Pinpoint the cell where the given text exists, returning its [x, y] midpoint coordinate. 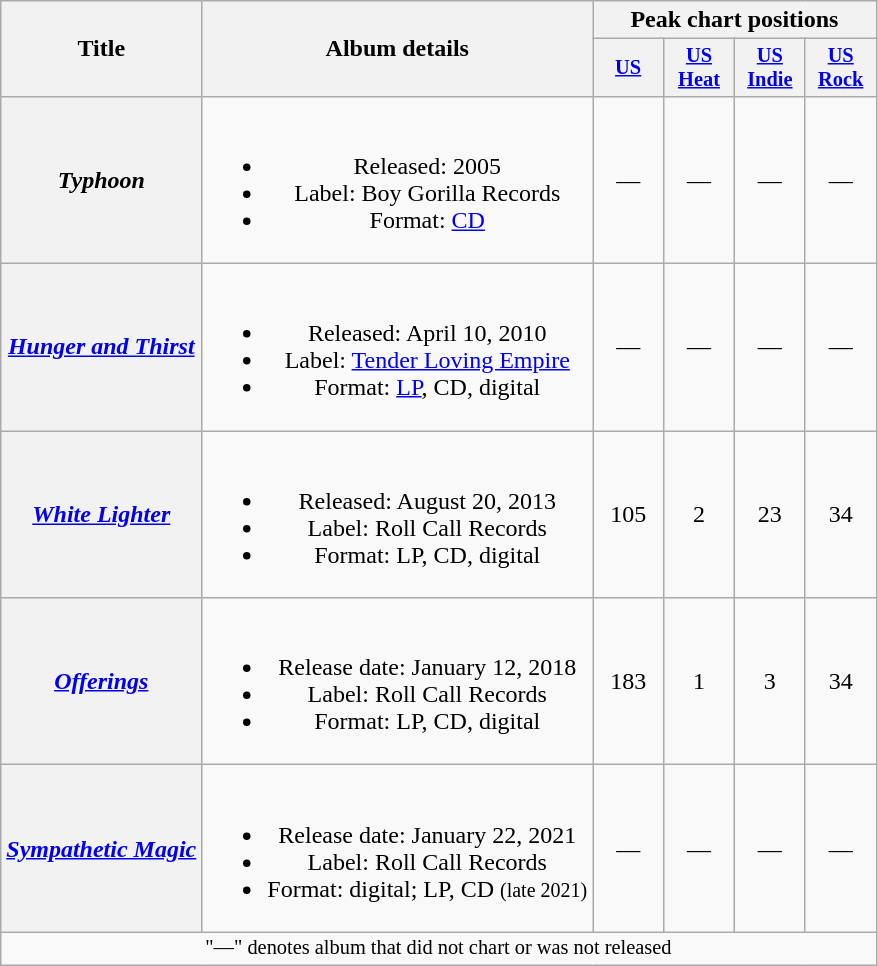
US Heat [700, 68]
Hunger and Thirst [102, 348]
105 [628, 514]
Release date: January 22, 2021Label: Roll Call RecordsFormat: digital; LP, CD (late 2021) [398, 848]
White Lighter [102, 514]
23 [770, 514]
Release date: January 12, 2018Label: Roll Call RecordsFormat: LP, CD, digital [398, 682]
US Rock [840, 68]
183 [628, 682]
1 [700, 682]
Sympathetic Magic [102, 848]
Offerings [102, 682]
Released: April 10, 2010Label: Tender Loving EmpireFormat: LP, CD, digital [398, 348]
"—" denotes album that did not chart or was not released [438, 949]
Released: August 20, 2013Label: Roll Call RecordsFormat: LP, CD, digital [398, 514]
3 [770, 682]
Title [102, 49]
2 [700, 514]
Typhoon [102, 180]
Peak chart positions [734, 20]
Released: 2005Label: Boy Gorilla RecordsFormat: CD [398, 180]
US Indie [770, 68]
US [628, 68]
Album details [398, 49]
